Find where the given text appears and provide that cell's center as (x, y) coordinate. 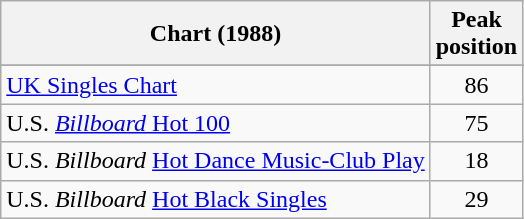
86 (476, 85)
18 (476, 161)
UK Singles Chart (216, 85)
U.S. Billboard Hot Dance Music-Club Play (216, 161)
U.S. Billboard Hot 100 (216, 123)
29 (476, 199)
Peakposition (476, 34)
75 (476, 123)
Chart (1988) (216, 34)
U.S. Billboard Hot Black Singles (216, 199)
